Find where the given text appears and provide that cell's center as (X, Y) coordinate. 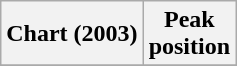
Peakposition (189, 34)
Chart (2003) (72, 34)
